Identify which cell holds the provided text, then report its (X, Y) central coordinate. 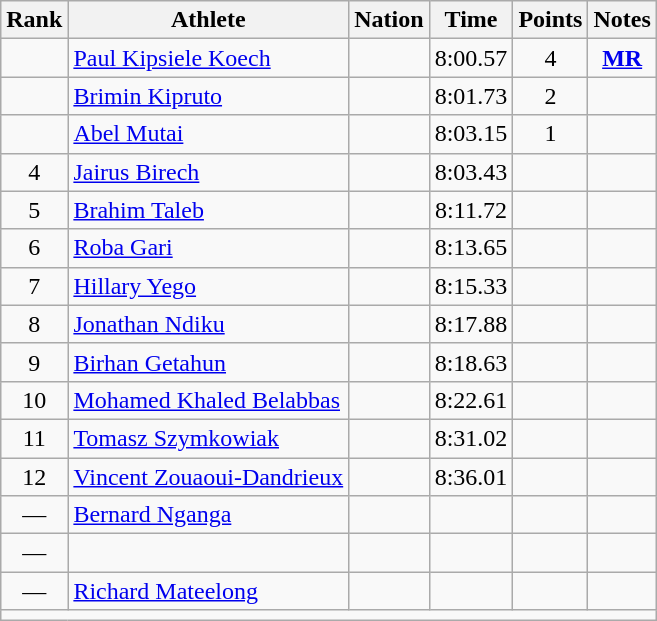
1 (550, 134)
Jairus Birech (208, 172)
2 (550, 96)
Notes (622, 20)
Mohamed Khaled Belabbas (208, 400)
6 (34, 248)
Jonathan Ndiku (208, 324)
Richard Mateelong (208, 591)
Hillary Yego (208, 286)
Roba Gari (208, 248)
8:22.61 (471, 400)
8:17.88 (471, 324)
8:11.72 (471, 210)
Paul Kipsiele Koech (208, 58)
10 (34, 400)
8:00.57 (471, 58)
Birhan Getahun (208, 362)
8 (34, 324)
8:03.15 (471, 134)
11 (34, 438)
Abel Mutai (208, 134)
Bernard Nganga (208, 515)
5 (34, 210)
Tomasz Szymkowiak (208, 438)
8:13.65 (471, 248)
8:36.01 (471, 477)
8:15.33 (471, 286)
9 (34, 362)
8:01.73 (471, 96)
12 (34, 477)
8:03.43 (471, 172)
8:31.02 (471, 438)
Rank (34, 20)
8:18.63 (471, 362)
7 (34, 286)
Athlete (208, 20)
Vincent Zouaoui-Dandrieux (208, 477)
MR (622, 58)
Time (471, 20)
Brahim Taleb (208, 210)
Brimin Kipruto (208, 96)
Points (550, 20)
Nation (389, 20)
